Determine the [X, Y] coordinate at the center of the cell enclosing the given text.  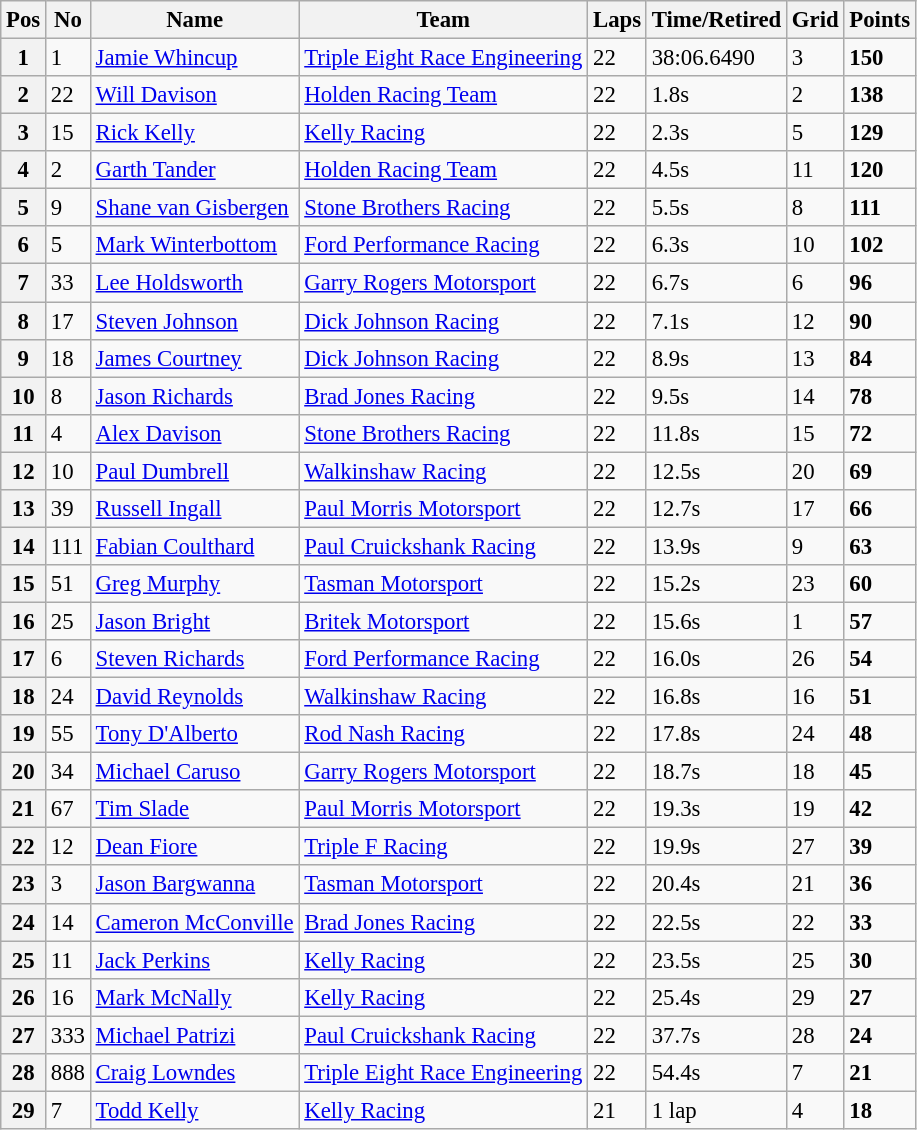
90 [880, 321]
Will Davison [194, 95]
Time/Retired [716, 20]
4.5s [716, 170]
19.9s [716, 847]
38:06.6490 [716, 58]
12.7s [716, 509]
Cameron McConville [194, 922]
42 [880, 809]
Points [880, 20]
Mark Winterbottom [194, 245]
888 [68, 1073]
22.5s [716, 922]
Shane van Gisbergen [194, 208]
72 [880, 433]
102 [880, 245]
84 [880, 358]
67 [68, 809]
Jason Bargwanna [194, 885]
120 [880, 170]
Tim Slade [194, 809]
Team [444, 20]
Mark McNally [194, 997]
Alex Davison [194, 433]
333 [68, 1035]
1 lap [716, 1110]
25.4s [716, 997]
Laps [618, 20]
David Reynolds [194, 697]
48 [880, 734]
Name [194, 20]
Greg Murphy [194, 584]
Britek Motorsport [444, 621]
60 [880, 584]
34 [68, 772]
Pos [24, 20]
Steven Johnson [194, 321]
15.6s [716, 621]
8.9s [716, 358]
13.9s [716, 546]
18.7s [716, 772]
16.8s [716, 697]
54 [880, 659]
30 [880, 960]
James Courtney [194, 358]
129 [880, 133]
36 [880, 885]
Lee Holdsworth [194, 283]
6.7s [716, 283]
12.5s [716, 471]
Rod Nash Racing [444, 734]
96 [880, 283]
45 [880, 772]
16.0s [716, 659]
2.3s [716, 133]
Todd Kelly [194, 1110]
66 [880, 509]
7.1s [716, 321]
Dean Fiore [194, 847]
Jamie Whincup [194, 58]
69 [880, 471]
Tony D'Alberto [194, 734]
Steven Richards [194, 659]
37.7s [716, 1035]
150 [880, 58]
55 [68, 734]
15.2s [716, 584]
20.4s [716, 885]
9.5s [716, 396]
Triple F Racing [444, 847]
Fabian Coulthard [194, 546]
Rick Kelly [194, 133]
138 [880, 95]
Jason Bright [194, 621]
23.5s [716, 960]
Grid [816, 20]
5.5s [716, 208]
Paul Dumbrell [194, 471]
63 [880, 546]
1.8s [716, 95]
Jack Perkins [194, 960]
17.8s [716, 734]
19.3s [716, 809]
No [68, 20]
Craig Lowndes [194, 1073]
Michael Patrizi [194, 1035]
54.4s [716, 1073]
57 [880, 621]
Michael Caruso [194, 772]
6.3s [716, 245]
Garth Tander [194, 170]
11.8s [716, 433]
Russell Ingall [194, 509]
78 [880, 396]
Jason Richards [194, 396]
